Return the [x, y] coordinate for the center point of the cell that contains the specified text.  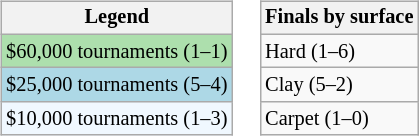
$25,000 tournaments (5–4) [116, 85]
Legend [116, 18]
Carpet (1–0) [339, 119]
Hard (1–6) [339, 51]
Finals by surface [339, 18]
$60,000 tournaments (1–1) [116, 51]
Clay (5–2) [339, 85]
$10,000 tournaments (1–3) [116, 119]
